Provide the (X, Y) coordinate of the cell's center where the given text is located.  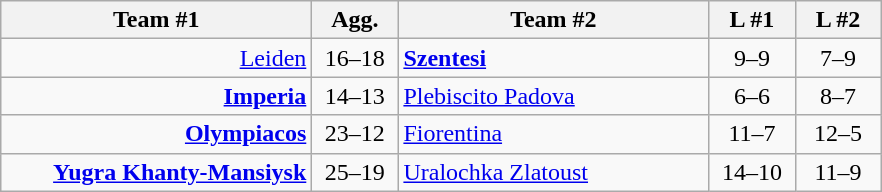
25–19 (355, 172)
11–9 (838, 172)
9–9 (752, 58)
Szentesi (554, 58)
7–9 (838, 58)
6–6 (752, 96)
Yugra Khanty-Mansiysk (156, 172)
11–7 (752, 134)
12–5 (838, 134)
Team #2 (554, 20)
8–7 (838, 96)
16–18 (355, 58)
Plebiscito Padova (554, 96)
L #1 (752, 20)
Olympiacos (156, 134)
Team #1 (156, 20)
14–13 (355, 96)
Imperia (156, 96)
Agg. (355, 20)
Uralochka Zlatoust (554, 172)
Leiden (156, 58)
Fiorentina (554, 134)
23–12 (355, 134)
14–10 (752, 172)
L #2 (838, 20)
